Provide the (X, Y) coordinate of the cell's center where the given text is located.  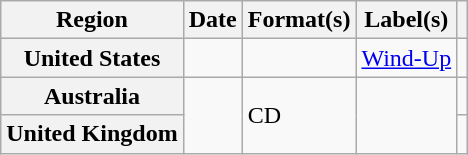
CD (299, 115)
Australia (92, 96)
Label(s) (406, 20)
Region (92, 20)
United States (92, 58)
United Kingdom (92, 134)
Wind-Up (406, 58)
Format(s) (299, 20)
Date (212, 20)
